Extract the [x, y] coordinate from the center of the cell holding the provided text.  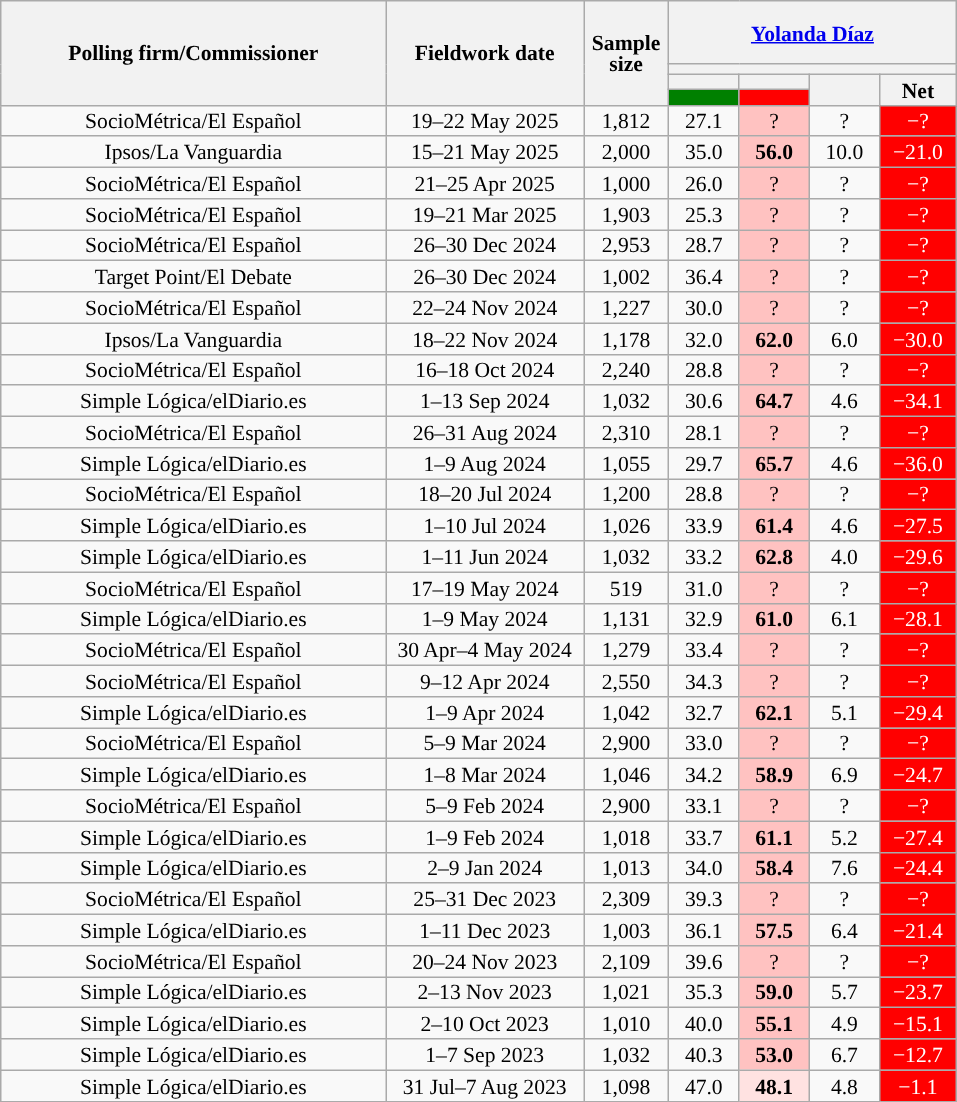
−29.4 [918, 712]
6.9 [844, 774]
1,812 [626, 120]
1,279 [626, 650]
2,953 [626, 246]
1–7 Sep 2023 [485, 1054]
−12.7 [918, 1054]
−21.0 [918, 152]
6.7 [844, 1054]
26.0 [704, 184]
25–31 Dec 2023 [485, 900]
Target Point/El Debate [194, 276]
4.0 [844, 556]
9–12 Apr 2024 [485, 682]
5.7 [844, 992]
6.4 [844, 930]
21–25 Apr 2025 [485, 184]
48.1 [774, 1086]
519 [626, 588]
53.0 [774, 1054]
2–10 Oct 2023 [485, 1024]
17–19 May 2024 [485, 588]
1,026 [626, 526]
−28.1 [918, 618]
−36.0 [918, 464]
33.1 [704, 806]
33.7 [704, 836]
31 Jul–7 Aug 2023 [485, 1086]
25.3 [704, 214]
1–9 Feb 2024 [485, 836]
47.0 [704, 1086]
39.3 [704, 900]
58.4 [774, 868]
2,000 [626, 152]
20–24 Nov 2023 [485, 962]
1,098 [626, 1086]
1,200 [626, 494]
1,903 [626, 214]
40.3 [704, 1054]
1–9 Aug 2024 [485, 464]
62.0 [774, 338]
32.9 [704, 618]
40.0 [704, 1024]
1–13 Sep 2024 [485, 402]
1,055 [626, 464]
33.9 [704, 526]
2,550 [626, 682]
62.8 [774, 556]
33.2 [704, 556]
1,046 [626, 774]
Net [918, 90]
33.0 [704, 744]
6.0 [844, 338]
59.0 [774, 992]
55.1 [774, 1024]
31.0 [704, 588]
1–8 Mar 2024 [485, 774]
61.1 [774, 836]
29.7 [704, 464]
28.1 [704, 432]
36.4 [704, 276]
26–31 Aug 2024 [485, 432]
19–21 Mar 2025 [485, 214]
2–9 Jan 2024 [485, 868]
39.6 [704, 962]
58.9 [774, 774]
2–13 Nov 2023 [485, 992]
1–11 Jun 2024 [485, 556]
36.1 [704, 930]
65.7 [774, 464]
1,000 [626, 184]
15–21 May 2025 [485, 152]
1–9 May 2024 [485, 618]
−15.1 [918, 1024]
1–10 Jul 2024 [485, 526]
30.6 [704, 402]
Polling firm/Commissioner [194, 53]
32.7 [704, 712]
18–22 Nov 2024 [485, 338]
5.1 [844, 712]
56.0 [774, 152]
1,227 [626, 308]
1,178 [626, 338]
1,018 [626, 836]
10.0 [844, 152]
30.0 [704, 308]
5–9 Mar 2024 [485, 744]
5.2 [844, 836]
Yolanda Díaz [813, 32]
Sample size [626, 53]
18–20 Jul 2024 [485, 494]
7.6 [844, 868]
1,013 [626, 868]
Fieldwork date [485, 53]
16–18 Oct 2024 [485, 370]
−30.0 [918, 338]
1,010 [626, 1024]
57.5 [774, 930]
34.0 [704, 868]
32.0 [704, 338]
30 Apr–4 May 2024 [485, 650]
6.1 [844, 618]
33.4 [704, 650]
19–22 May 2025 [485, 120]
2,109 [626, 962]
−23.7 [918, 992]
2,309 [626, 900]
1–9 Apr 2024 [485, 712]
35.0 [704, 152]
34.3 [704, 682]
35.3 [704, 992]
34.2 [704, 774]
−24.7 [918, 774]
−21.4 [918, 930]
62.1 [774, 712]
1,002 [626, 276]
−34.1 [918, 402]
−24.4 [918, 868]
4.9 [844, 1024]
−1.1 [918, 1086]
64.7 [774, 402]
−29.6 [918, 556]
4.8 [844, 1086]
1,131 [626, 618]
5–9 Feb 2024 [485, 806]
27.1 [704, 120]
1–11 Dec 2023 [485, 930]
61.4 [774, 526]
2,310 [626, 432]
−27.4 [918, 836]
−27.5 [918, 526]
1,042 [626, 712]
2,240 [626, 370]
22–24 Nov 2024 [485, 308]
1,003 [626, 930]
1,021 [626, 992]
61.0 [774, 618]
28.7 [704, 246]
